Scan for the cell matching the given text and deliver its [X, Y] coordinate at center. 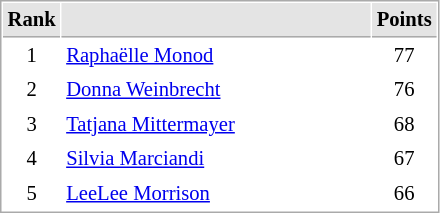
Donna Weinbrecht [216, 90]
67 [404, 158]
Raphaëlle Monod [216, 56]
5 [32, 194]
LeeLee Morrison [216, 194]
Tatjana Mittermayer [216, 124]
68 [404, 124]
66 [404, 194]
1 [32, 56]
Points [404, 20]
2 [32, 90]
77 [404, 56]
4 [32, 158]
76 [404, 90]
Silvia Marciandi [216, 158]
Rank [32, 20]
3 [32, 124]
